From the cell containing the given text, extract its center point as (X, Y) coordinate. 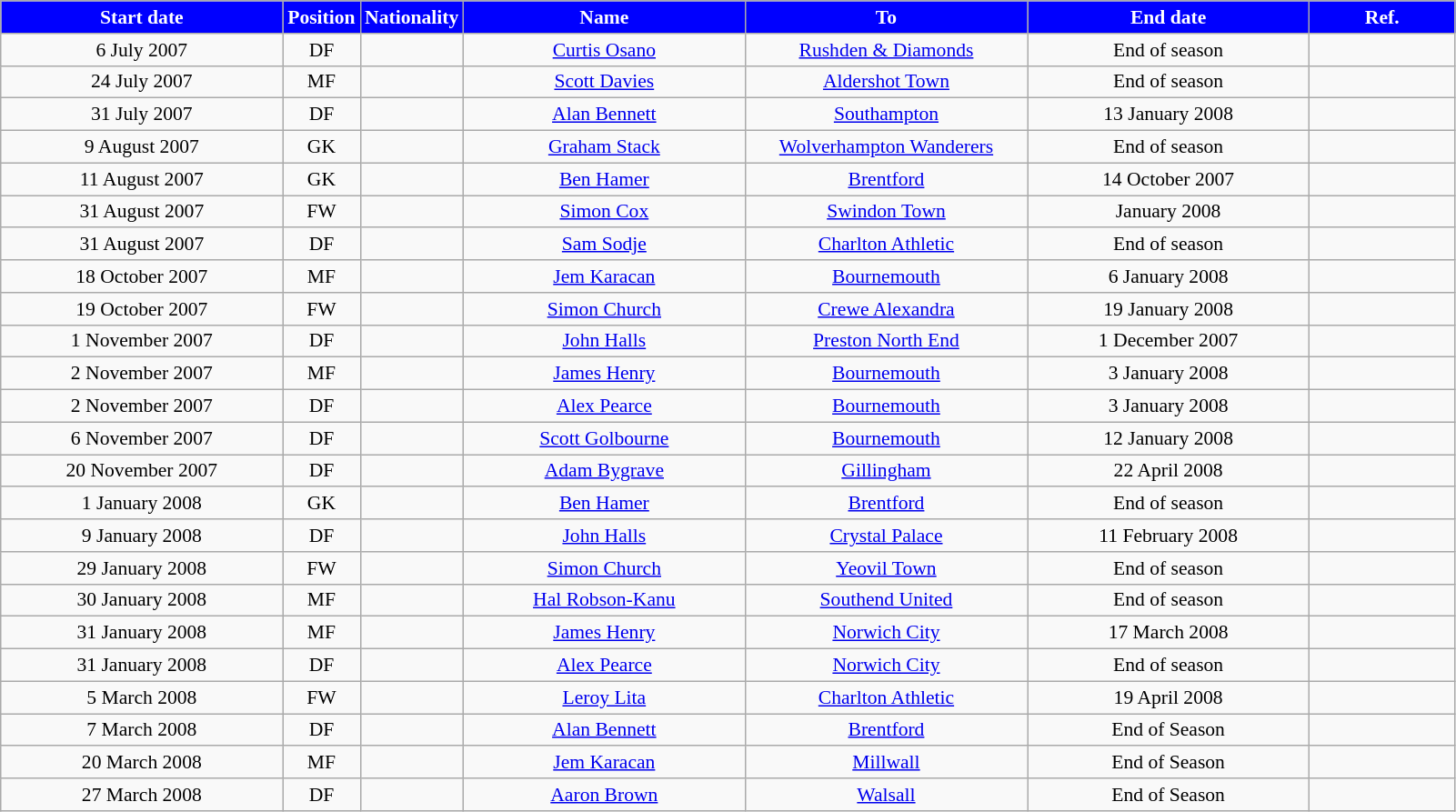
19 April 2008 (1169, 697)
Swindon Town (886, 212)
31 July 2007 (142, 115)
7 March 2008 (142, 730)
Crystal Palace (886, 536)
Hal Robson-Kanu (604, 600)
Graham Stack (604, 147)
9 January 2008 (142, 536)
11 February 2008 (1169, 536)
1 December 2007 (1169, 341)
January 2008 (1169, 212)
12 January 2008 (1169, 438)
Position (322, 17)
Sam Sodje (604, 245)
5 March 2008 (142, 697)
Southampton (886, 115)
19 January 2008 (1169, 309)
14 October 2007 (1169, 179)
22 April 2008 (1169, 471)
Preston North End (886, 341)
Curtis Osano (604, 50)
11 August 2007 (142, 179)
Ref. (1382, 17)
Nationality (411, 17)
29 January 2008 (142, 568)
Rushden & Diamonds (886, 50)
Aldershot Town (886, 82)
Yeovil Town (886, 568)
Walsall (886, 795)
Millwall (886, 763)
18 October 2007 (142, 276)
6 July 2007 (142, 50)
27 March 2008 (142, 795)
9 August 2007 (142, 147)
1 November 2007 (142, 341)
6 January 2008 (1169, 276)
1 January 2008 (142, 504)
24 July 2007 (142, 82)
13 January 2008 (1169, 115)
Leroy Lita (604, 697)
20 March 2008 (142, 763)
17 March 2008 (1169, 633)
Adam Bygrave (604, 471)
19 October 2007 (142, 309)
Wolverhampton Wanderers (886, 147)
20 November 2007 (142, 471)
Scott Davies (604, 82)
6 November 2007 (142, 438)
Aaron Brown (604, 795)
To (886, 17)
Gillingham (886, 471)
Southend United (886, 600)
End date (1169, 17)
Simon Cox (604, 212)
Name (604, 17)
30 January 2008 (142, 600)
Crewe Alexandra (886, 309)
Start date (142, 17)
Scott Golbourne (604, 438)
